Scan for the cell matching the given text and deliver its [X, Y] coordinate at center. 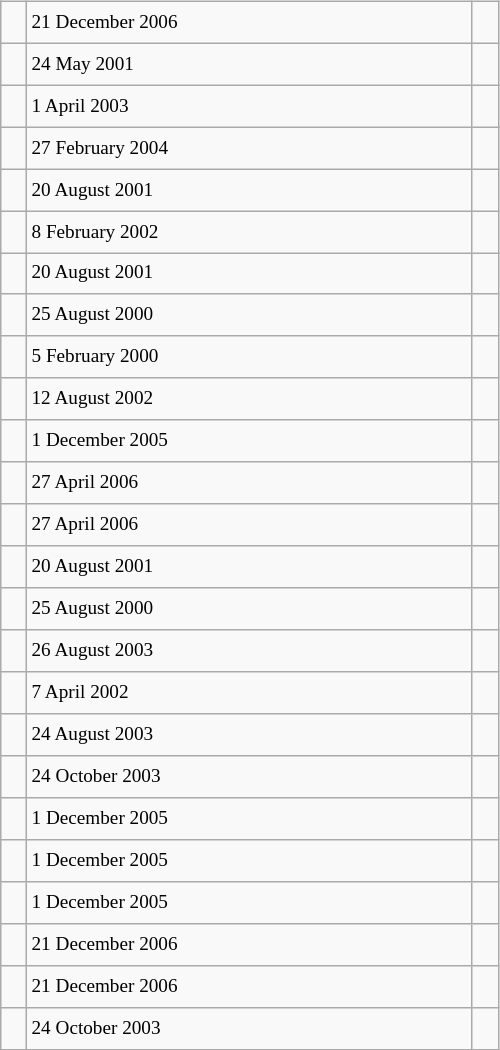
24 August 2003 [250, 735]
26 August 2003 [250, 651]
5 February 2000 [250, 357]
27 February 2004 [250, 148]
24 May 2001 [250, 64]
7 April 2002 [250, 693]
8 February 2002 [250, 232]
1 April 2003 [250, 106]
12 August 2002 [250, 399]
